Determine the (X, Y) coordinate at the center of the cell enclosing the given text.  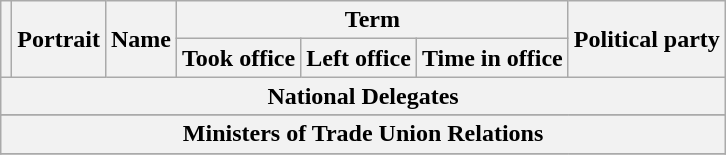
Political party (646, 39)
Time in office (492, 58)
Portrait (59, 39)
Name (140, 39)
National Delegates (364, 96)
Ministers of Trade Union Relations (364, 134)
Took office (239, 58)
Left office (359, 58)
Term (373, 20)
